Pinpoint the cell where the given text exists, returning its (x, y) midpoint coordinate. 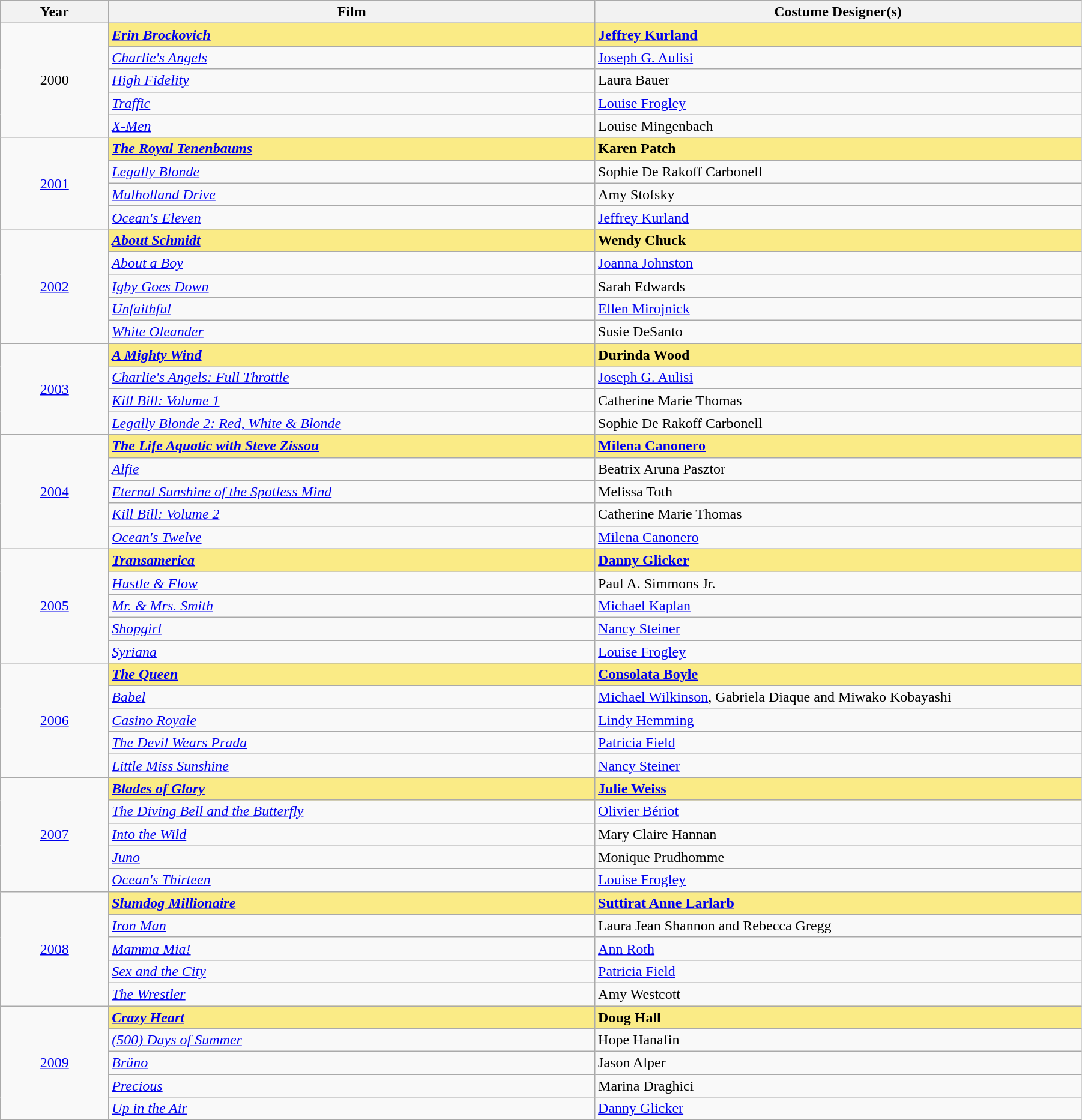
Sarah Edwards (838, 286)
Mary Claire Hannan (838, 834)
Ellen Mirojnick (838, 309)
Doug Hall (838, 1017)
Casino Royale (352, 720)
Sex and the City (352, 971)
Amy Stofsky (838, 194)
Costume Designer(s) (838, 12)
2000 (55, 80)
Beatrix Aruna Pasztor (838, 469)
Alfie (352, 469)
Mulholland Drive (352, 194)
Ann Roth (838, 948)
The Wrestler (352, 994)
Erin Brockovich (352, 35)
Michael Wilkinson, Gabriela Diaque and Miwako Kobayashi (838, 697)
2007 (55, 834)
2002 (55, 286)
Legally Blonde (352, 172)
(500) Days of Summer (352, 1040)
Unfaithful (352, 309)
Crazy Heart (352, 1017)
Slumdog Millionaire (352, 903)
Charlie's Angels: Full Throttle (352, 378)
2006 (55, 720)
Monique Prudhomme (838, 857)
X-Men (352, 126)
Ocean's Twelve (352, 537)
Iron Man (352, 926)
Film (352, 12)
Precious (352, 1086)
Charlie's Angels (352, 58)
Ocean's Thirteen (352, 880)
Melissa Toth (838, 492)
The Devil Wears Prada (352, 743)
High Fidelity (352, 80)
Syriana (352, 651)
Jason Alper (838, 1063)
2001 (55, 183)
Wendy Chuck (838, 240)
Julie Weiss (838, 789)
Brüno (352, 1063)
Into the Wild (352, 834)
Karen Patch (838, 149)
Michael Kaplan (838, 606)
The Life Aquatic with Steve Zissou (352, 446)
Babel (352, 697)
Paul A. Simmons Jr. (838, 583)
Consolata Boyle (838, 675)
2004 (55, 492)
The Royal Tenenbaums (352, 149)
Little Miss Sunshine (352, 766)
Amy Westcott (838, 994)
A Mighty Wind (352, 355)
Shopgirl (352, 628)
About a Boy (352, 263)
Traffic (352, 103)
2008 (55, 948)
White Oleander (352, 332)
Mamma Mia! (352, 948)
Laura Jean Shannon and Rebecca Gregg (838, 926)
Laura Bauer (838, 80)
2005 (55, 606)
Transamerica (352, 560)
The Queen (352, 675)
Mr. & Mrs. Smith (352, 606)
Kill Bill: Volume 1 (352, 400)
Louise Mingenbach (838, 126)
Eternal Sunshine of the Spotless Mind (352, 492)
2003 (55, 389)
Hope Hanafin (838, 1040)
2009 (55, 1063)
Up in the Air (352, 1109)
Ocean's Eleven (352, 217)
Juno (352, 857)
Hustle & Flow (352, 583)
Legally Blonde 2: Red, White & Blonde (352, 423)
Year (55, 12)
Blades of Glory (352, 789)
Olivier Bériot (838, 811)
Lindy Hemming (838, 720)
Suttirat Anne Larlarb (838, 903)
Susie DeSanto (838, 332)
The Diving Bell and the Butterfly (352, 811)
Durinda Wood (838, 355)
Marina Draghici (838, 1086)
About Schmidt (352, 240)
Kill Bill: Volume 2 (352, 514)
Igby Goes Down (352, 286)
Joanna Johnston (838, 263)
